Return (X, Y) of the center of cell containing provided text 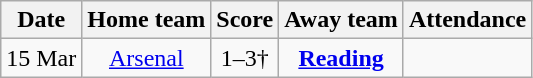
15 Mar (42, 58)
Score (245, 20)
1–3† (245, 58)
Away team (342, 20)
Reading (342, 58)
Arsenal (146, 58)
Attendance (467, 20)
Date (42, 20)
Home team (146, 20)
